Determine the (X, Y) coordinate at the center of the cell enclosing the given text.  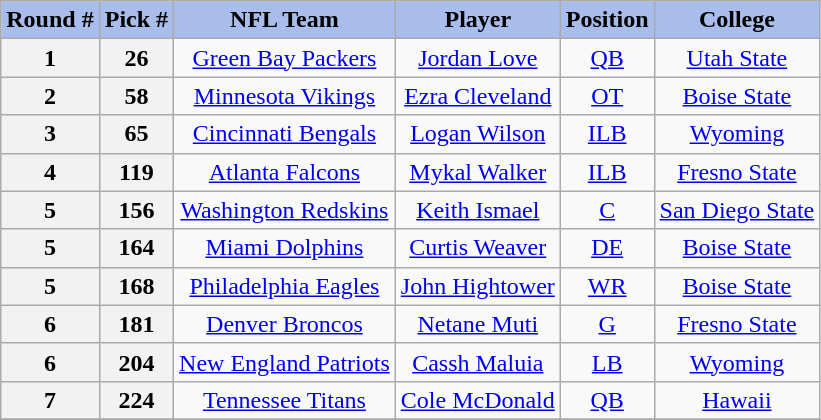
Atlanta Falcons (285, 172)
Green Bay Packers (285, 58)
Jordan Love (478, 58)
204 (136, 362)
3 (50, 134)
DE (607, 248)
224 (136, 400)
G (607, 324)
156 (136, 210)
58 (136, 96)
Mykal Walker (478, 172)
San Diego State (737, 210)
OT (607, 96)
7 (50, 400)
WR (607, 286)
Cassh Maluia (478, 362)
Curtis Weaver (478, 248)
181 (136, 324)
65 (136, 134)
Tennessee Titans (285, 400)
Washington Redskins (285, 210)
Round # (50, 20)
Netane Muti (478, 324)
New England Patriots (285, 362)
NFL Team (285, 20)
164 (136, 248)
Player (478, 20)
Logan Wilson (478, 134)
2 (50, 96)
Miami Dolphins (285, 248)
LB (607, 362)
College (737, 20)
4 (50, 172)
Pick # (136, 20)
Position (607, 20)
C (607, 210)
168 (136, 286)
Philadelphia Eagles (285, 286)
Minnesota Vikings (285, 96)
1 (50, 58)
Hawaii (737, 400)
Keith Ismael (478, 210)
John Hightower (478, 286)
119 (136, 172)
Cincinnati Bengals (285, 134)
Cole McDonald (478, 400)
26 (136, 58)
Utah State (737, 58)
Ezra Cleveland (478, 96)
Denver Broncos (285, 324)
